Extract the [X, Y] coordinate from the center of the cell holding the provided text.  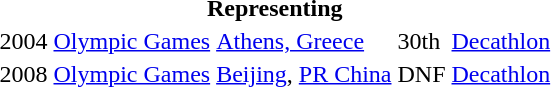
Olympic Games [132, 41]
Athens, Greece [304, 41]
30th [422, 41]
